From the cell containing the given text, extract its center point as [x, y] coordinate. 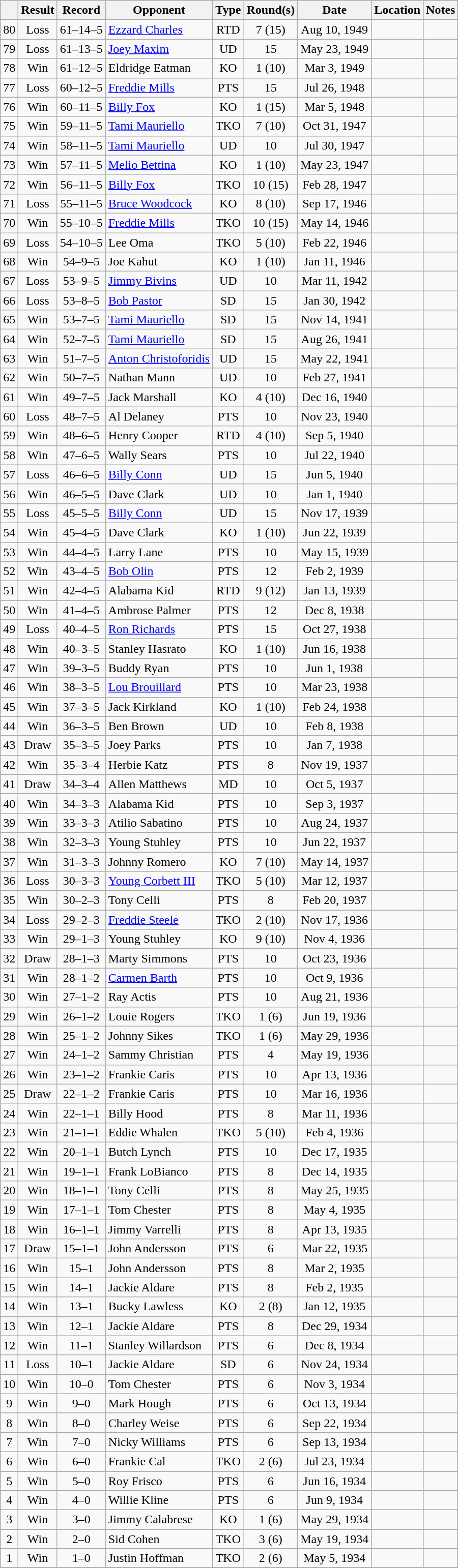
9–0 [81, 1403]
10–1 [81, 1365]
May 23, 1949 [335, 49]
22–1–1 [81, 1113]
20 [9, 1191]
Mar 11, 1942 [335, 281]
23 [9, 1132]
May 29, 1934 [335, 1520]
Aug 21, 1936 [335, 997]
75 [9, 126]
Sid Cohen [159, 1539]
66 [9, 300]
Sep 3, 1937 [335, 803]
12–1 [81, 1326]
3 [9, 1520]
Nov 14, 1941 [335, 320]
Jul 30, 1947 [335, 145]
Justin Hoffman [159, 1558]
27–1–2 [81, 997]
Nov 17, 1939 [335, 513]
56 [9, 494]
7 [9, 1442]
25 [9, 1094]
7 (15) [271, 29]
Jul 23, 1934 [335, 1461]
Oct 13, 1934 [335, 1403]
Ezzard Charles [159, 29]
19–1–1 [81, 1171]
Sep 13, 1934 [335, 1442]
Sep 5, 1940 [335, 436]
44 [9, 726]
52 [9, 571]
24–1–2 [81, 1055]
Bob Olin [159, 571]
38–3–5 [81, 687]
64 [9, 339]
1 [9, 1558]
Mar 2, 1935 [335, 1268]
41 [9, 784]
31 [9, 978]
Feb 8, 1938 [335, 726]
9 (12) [271, 591]
Sep 17, 1946 [335, 203]
59–11–5 [81, 126]
51–7–5 [81, 358]
1 (15) [271, 107]
13–1 [81, 1307]
32–3–3 [81, 842]
Sammy Christian [159, 1055]
78 [9, 68]
29–2–3 [81, 920]
Mark Hough [159, 1403]
49 [9, 629]
79 [9, 49]
Ambrose Palmer [159, 610]
18–1–1 [81, 1191]
Jan 11, 1946 [335, 262]
Herbie Katz [159, 765]
Bruce Woodcock [159, 203]
Frankie Cal [159, 1461]
Feb 22, 1946 [335, 243]
48–6–5 [81, 436]
42–4–5 [81, 591]
Freddie Steele [159, 920]
15–1 [81, 1268]
Allen Matthews [159, 784]
Anton Christoforidis [159, 358]
21 [9, 1171]
15–1–1 [81, 1249]
47–6–5 [81, 455]
Johnny Sikes [159, 1036]
Nov 4, 1936 [335, 939]
27 [9, 1055]
35–3–4 [81, 765]
Aug 26, 1941 [335, 339]
39–3–5 [81, 668]
36 [9, 881]
45–5–5 [81, 513]
Stanley Willardson [159, 1345]
55–11–5 [81, 203]
Henry Cooper [159, 436]
14 [9, 1307]
47 [9, 668]
Mar 12, 1937 [335, 881]
31–3–3 [81, 862]
Jan 7, 1938 [335, 745]
Sep 22, 1934 [335, 1423]
42 [9, 765]
Jack Kirkland [159, 707]
Jimmy Varrelli [159, 1229]
60–12–5 [81, 87]
28 [9, 1036]
Nov 3, 1934 [335, 1384]
Notes [441, 10]
58–11–5 [81, 145]
Jan 12, 1935 [335, 1307]
Frank LoBianco [159, 1171]
Mar 11, 1936 [335, 1113]
55 [9, 513]
Mar 16, 1936 [335, 1094]
54–10–5 [81, 243]
37–3–5 [81, 707]
Dec 14, 1935 [335, 1171]
57–11–5 [81, 165]
55–10–5 [81, 223]
Jul 22, 1940 [335, 455]
Oct 27, 1938 [335, 629]
Date [335, 10]
46–5–5 [81, 494]
Jun 9, 1934 [335, 1500]
38 [9, 842]
39 [9, 823]
58 [9, 455]
Ray Actis [159, 997]
Jun 16, 1934 [335, 1481]
Nathan Mann [159, 378]
26–1–2 [81, 1016]
50 [9, 610]
MD [228, 784]
20–1–1 [81, 1152]
41–4–5 [81, 610]
33–3–3 [81, 823]
Wally Sears [159, 455]
Dec 8, 1934 [335, 1345]
34–3–3 [81, 803]
Willie Kline [159, 1500]
Record [81, 10]
Jan 30, 1942 [335, 300]
Buddy Ryan [159, 668]
28–1–3 [81, 958]
17 [9, 1249]
43 [9, 745]
13 [9, 1326]
5–0 [81, 1481]
2 (8) [271, 1307]
48–7–5 [81, 416]
2 (10) [271, 920]
Lee Oma [159, 243]
Jun 16, 1938 [335, 649]
Eddie Whalen [159, 1132]
Feb 24, 1938 [335, 707]
Carmen Barth [159, 978]
Feb 20, 1937 [335, 900]
Jimmy Calabrese [159, 1520]
Dec 29, 1934 [335, 1326]
3–0 [81, 1520]
Bob Pastor [159, 300]
34–3–4 [81, 784]
Nov 17, 1936 [335, 920]
50–7–5 [81, 378]
16 [9, 1268]
40–4–5 [81, 629]
Johnny Romero [159, 862]
54 [9, 532]
28–1–2 [81, 978]
Billy Hood [159, 1113]
Feb 4, 1936 [335, 1132]
29–1–3 [81, 939]
45 [9, 707]
51 [9, 591]
7–0 [81, 1442]
80 [9, 29]
Atilio Sabatino [159, 823]
9 (10) [271, 939]
Ben Brown [159, 726]
65 [9, 320]
33 [9, 939]
62 [9, 378]
21–1–1 [81, 1132]
Location [397, 10]
Jan 13, 1939 [335, 591]
May 14, 1937 [335, 862]
Mar 23, 1938 [335, 687]
Nov 24, 1934 [335, 1365]
61–13–5 [81, 49]
26 [9, 1074]
Al Delaney [159, 416]
Jan 1, 1940 [335, 494]
Eldridge Eatman [159, 68]
60–11–5 [81, 107]
56–11–5 [81, 184]
May 23, 1947 [335, 165]
53–8–5 [81, 300]
Jun 22, 1939 [335, 532]
25–1–2 [81, 1036]
Joe Kahut [159, 262]
Bucky Lawless [159, 1307]
Feb 2, 1939 [335, 571]
54–9–5 [81, 262]
Feb 28, 1947 [335, 184]
Mar 5, 1948 [335, 107]
May 19, 1936 [335, 1055]
46–6–5 [81, 474]
Jun 22, 1937 [335, 842]
53–7–5 [81, 320]
30–2–3 [81, 900]
18 [9, 1229]
Stanley Hasrato [159, 649]
Jimmy Bivins [159, 281]
69 [9, 243]
Aug 24, 1937 [335, 823]
34 [9, 920]
44–4–5 [81, 552]
Roy Frisco [159, 1481]
2–0 [81, 1539]
Joey Parks [159, 745]
Oct 9, 1936 [335, 978]
Apr 13, 1936 [335, 1074]
22–1–2 [81, 1094]
May 25, 1935 [335, 1191]
Ron Richards [159, 629]
Young Corbett III [159, 881]
Lou Brouillard [159, 687]
Oct 31, 1947 [335, 126]
22 [9, 1152]
30–3–3 [81, 881]
Jack Marshall [159, 397]
30 [9, 997]
Charley Weise [159, 1423]
24 [9, 1113]
May 19, 1934 [335, 1539]
46 [9, 687]
10–0 [81, 1384]
Dec 8, 1938 [335, 610]
43–4–5 [81, 571]
Mar 22, 1935 [335, 1249]
61–12–5 [81, 68]
37 [9, 862]
61–14–5 [81, 29]
Dec 16, 1940 [335, 397]
19 [9, 1210]
53 [9, 552]
1–0 [81, 1558]
Butch Lynch [159, 1152]
Result [38, 10]
Mar 3, 1949 [335, 68]
35–3–5 [81, 745]
Nicky Williams [159, 1442]
48 [9, 649]
61 [9, 397]
72 [9, 184]
9 [9, 1403]
Nov 23, 1940 [335, 416]
17–1–1 [81, 1210]
Joey Maxim [159, 49]
Round(s) [271, 10]
Jul 26, 1948 [335, 87]
5 [9, 1481]
68 [9, 262]
May 14, 1946 [335, 223]
49–7–5 [81, 397]
Opponent [159, 10]
32 [9, 958]
Jun 1, 1938 [335, 668]
May 5, 1934 [335, 1558]
16–1–1 [81, 1229]
Marty Simmons [159, 958]
11–1 [81, 1345]
2 [9, 1539]
73 [9, 165]
77 [9, 87]
74 [9, 145]
59 [9, 436]
3 (6) [271, 1539]
May 4, 1935 [335, 1210]
Jun 19, 1936 [335, 1016]
60 [9, 416]
63 [9, 358]
8–0 [81, 1423]
40 [9, 803]
36–3–5 [81, 726]
Dec 17, 1935 [335, 1152]
Type [228, 10]
Larry Lane [159, 552]
May 29, 1936 [335, 1036]
53–9–5 [81, 281]
Nov 19, 1937 [335, 765]
11 [9, 1365]
76 [9, 107]
52–7–5 [81, 339]
Aug 10, 1949 [335, 29]
Oct 23, 1936 [335, 958]
Feb 27, 1941 [335, 378]
May 22, 1941 [335, 358]
67 [9, 281]
6–0 [81, 1461]
23–1–2 [81, 1074]
57 [9, 474]
71 [9, 203]
Oct 5, 1937 [335, 784]
4–0 [81, 1500]
45–4–5 [81, 532]
May 15, 1939 [335, 552]
Apr 13, 1935 [335, 1229]
Jun 5, 1940 [335, 474]
Melio Bettina [159, 165]
8 (10) [271, 203]
40–3–5 [81, 649]
70 [9, 223]
35 [9, 900]
Louie Rogers [159, 1016]
14–1 [81, 1287]
29 [9, 1016]
Feb 2, 1935 [335, 1287]
